Detect which cell encompasses the target text, then output its [X, Y] center coordinate. 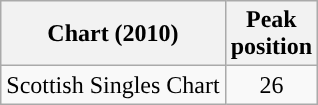
Peakposition [271, 34]
Chart (2010) [113, 34]
Scottish Singles Chart [113, 85]
26 [271, 85]
